Output the (x, y) coordinate of the center of the cell containing the given text.  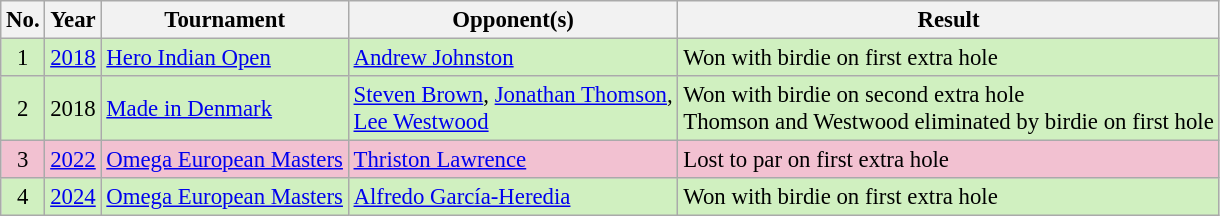
Year (73, 20)
4 (23, 197)
Won with birdie on second extra holeThomson and Westwood eliminated by birdie on first hole (948, 108)
Steven Brown, Jonathan Thomson, Lee Westwood (513, 108)
No. (23, 20)
Hero Indian Open (224, 58)
Opponent(s) (513, 20)
Andrew Johnston (513, 58)
2024 (73, 197)
Result (948, 20)
Alfredo García-Heredia (513, 197)
2022 (73, 160)
Lost to par on first extra hole (948, 160)
Made in Denmark (224, 108)
1 (23, 58)
2 (23, 108)
Thriston Lawrence (513, 160)
Tournament (224, 20)
3 (23, 160)
